Pinpoint the cell where the given text exists, returning its [x, y] midpoint coordinate. 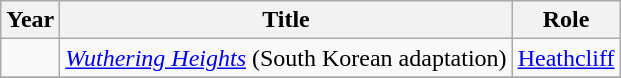
Year [30, 20]
Role [566, 20]
Title [286, 20]
Heathcliff [566, 58]
Wuthering Heights (South Korean adaptation) [286, 58]
